Pinpoint the cell where the given text exists, returning its (X, Y) midpoint coordinate. 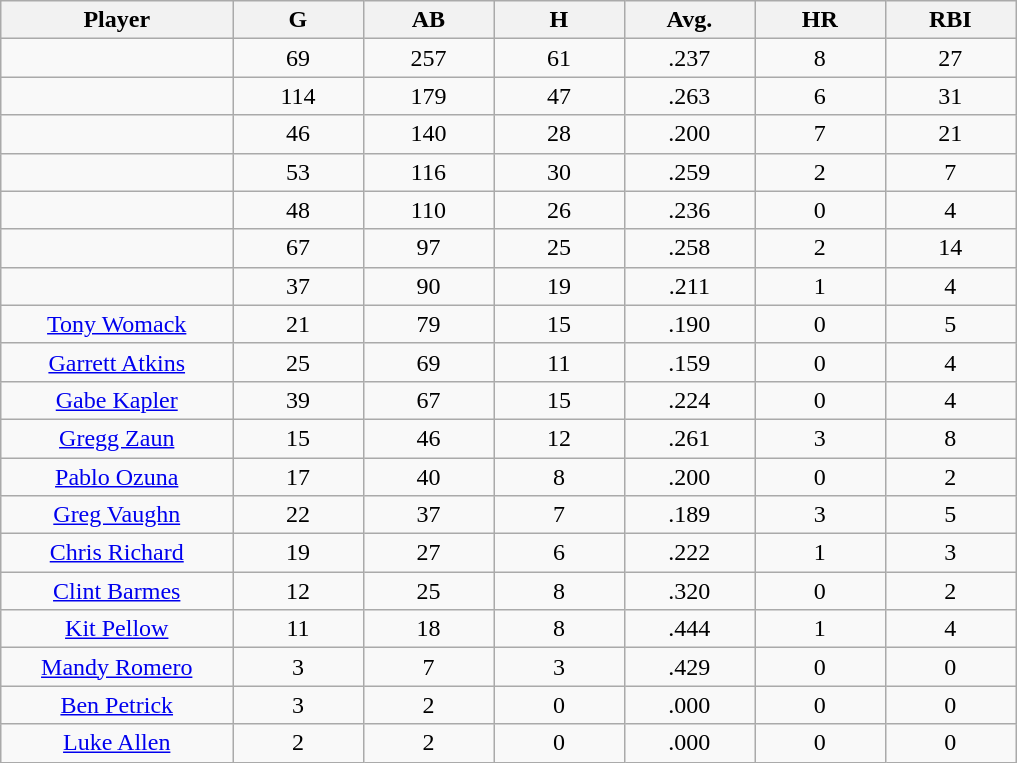
.222 (689, 553)
Ben Petrick (117, 705)
31 (950, 96)
.444 (689, 629)
90 (428, 286)
116 (428, 172)
14 (950, 248)
Chris Richard (117, 553)
30 (559, 172)
Mandy Romero (117, 667)
.263 (689, 96)
Greg Vaughn (117, 515)
61 (559, 58)
140 (428, 134)
110 (428, 210)
47 (559, 96)
.237 (689, 58)
.320 (689, 591)
.429 (689, 667)
Player (117, 20)
.258 (689, 248)
48 (298, 210)
Pablo Ozuna (117, 477)
17 (298, 477)
.159 (689, 362)
.211 (689, 286)
H (559, 20)
HR (820, 20)
179 (428, 96)
257 (428, 58)
114 (298, 96)
28 (559, 134)
53 (298, 172)
Gabe Kapler (117, 400)
Garrett Atkins (117, 362)
Luke Allen (117, 743)
22 (298, 515)
39 (298, 400)
G (298, 20)
Gregg Zaun (117, 438)
.190 (689, 324)
Tony Womack (117, 324)
79 (428, 324)
18 (428, 629)
.236 (689, 210)
.261 (689, 438)
Avg. (689, 20)
.259 (689, 172)
AB (428, 20)
.189 (689, 515)
26 (559, 210)
40 (428, 477)
.224 (689, 400)
Clint Barmes (117, 591)
RBI (950, 20)
97 (428, 248)
Kit Pellow (117, 629)
